Extract the [x, y] coordinate from the center of the cell holding the provided text.  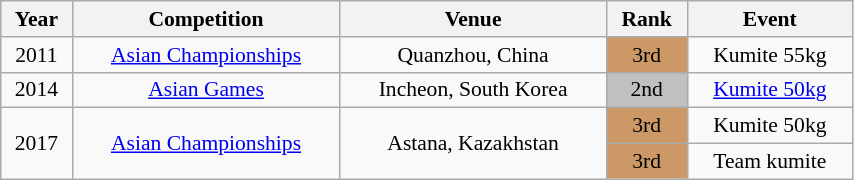
Event [770, 19]
Year [36, 19]
Venue [473, 19]
Astana, Kazakhstan [473, 144]
Asian Games [206, 90]
Competition [206, 19]
2017 [36, 144]
Rank [646, 19]
Team kumite [770, 162]
2011 [36, 55]
2014 [36, 90]
Quanzhou, China [473, 55]
Kumite 55kg [770, 55]
2nd [646, 90]
Incheon, South Korea [473, 90]
